Return the [x, y] coordinate for the center point of the cell that contains the specified text.  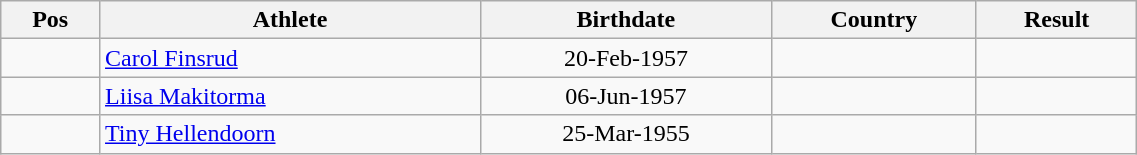
Liisa Makitorma [290, 96]
Birthdate [626, 20]
Athlete [290, 20]
Carol Finsrud [290, 58]
Result [1056, 20]
06-Jun-1957 [626, 96]
Pos [50, 20]
20-Feb-1957 [626, 58]
25-Mar-1955 [626, 134]
Tiny Hellendoorn [290, 134]
Country [874, 20]
